Scan for the cell matching the given text and deliver its (x, y) coordinate at center. 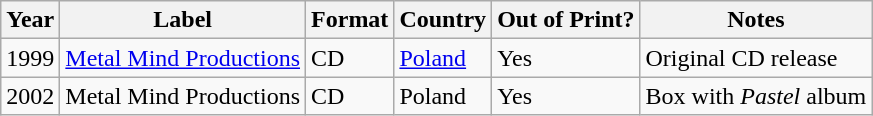
Box with Pastel album (756, 96)
1999 (30, 58)
Format (350, 20)
Notes (756, 20)
Country (443, 20)
Out of Print? (566, 20)
Year (30, 20)
Original CD release (756, 58)
Label (183, 20)
2002 (30, 96)
